Determine the (X, Y) coordinate at the center of the cell enclosing the given text.  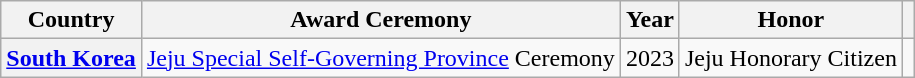
Jeju Special Self-Governing Province Ceremony (380, 58)
Award Ceremony (380, 20)
Year (650, 20)
Country (72, 20)
Jeju Honorary Citizen (790, 58)
Honor (790, 20)
2023 (650, 58)
South Korea (72, 58)
